Extract the [X, Y] coordinate from the center of the cell holding the provided text.  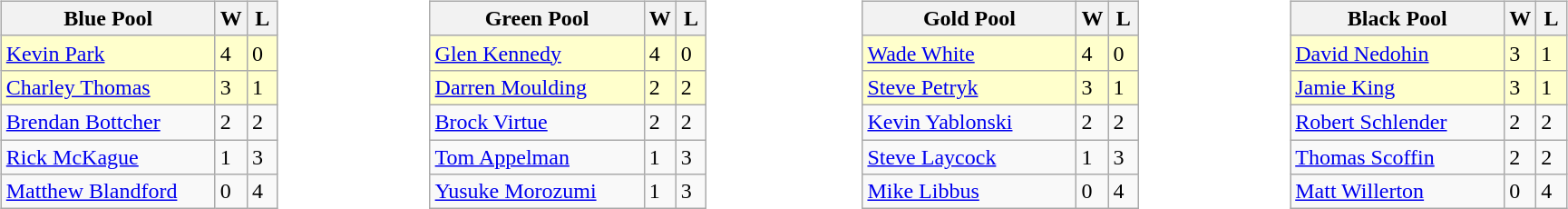
Steve Petryk [969, 87]
Kevin Park [108, 53]
Green Pool [537, 18]
Jamie King [1398, 87]
Darren Moulding [537, 87]
Tom Appelman [537, 157]
Mike Libbus [969, 192]
Brendan Bottcher [108, 122]
Kevin Yablonski [969, 122]
Charley Thomas [108, 87]
Matt Willerton [1398, 192]
Black Pool [1398, 18]
Rick McKague [108, 157]
Robert Schlender [1398, 122]
Matthew Blandford [108, 192]
Brock Virtue [537, 122]
Steve Laycock [969, 157]
Blue Pool [108, 18]
Wade White [969, 53]
Thomas Scoffin [1398, 157]
Yusuke Morozumi [537, 192]
David Nedohin [1398, 53]
Gold Pool [969, 18]
Glen Kennedy [537, 53]
